Capture the cell that displays the provided text and extract its [X, Y] central coordinate. 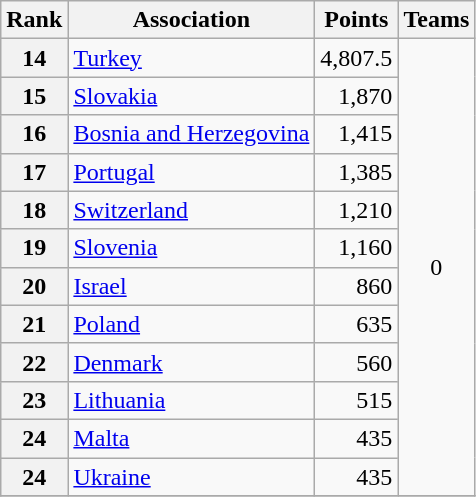
Denmark [192, 362]
23 [34, 400]
635 [356, 324]
4,807.5 [356, 58]
Portugal [192, 172]
Slovakia [192, 96]
515 [356, 400]
Teams [436, 20]
560 [356, 362]
Turkey [192, 58]
21 [34, 324]
15 [34, 96]
1,160 [356, 248]
18 [34, 210]
Bosnia and Herzegovina [192, 134]
1,385 [356, 172]
Israel [192, 286]
Malta [192, 438]
Points [356, 20]
Slovenia [192, 248]
0 [436, 268]
Switzerland [192, 210]
16 [34, 134]
1,210 [356, 210]
Association [192, 20]
Lithuania [192, 400]
1,415 [356, 134]
14 [34, 58]
20 [34, 286]
860 [356, 286]
17 [34, 172]
Poland [192, 324]
Rank [34, 20]
1,870 [356, 96]
22 [34, 362]
19 [34, 248]
Ukraine [192, 477]
